Output the [X, Y] coordinate of the center of the cell containing the given text.  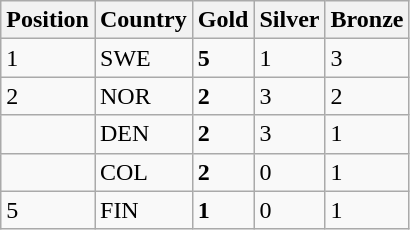
Bronze [367, 20]
NOR [143, 96]
Position [48, 20]
Country [143, 20]
DEN [143, 134]
SWE [143, 58]
COL [143, 172]
FIN [143, 210]
Gold [223, 20]
Silver [290, 20]
